From the cell containing the given text, extract its center point as [X, Y] coordinate. 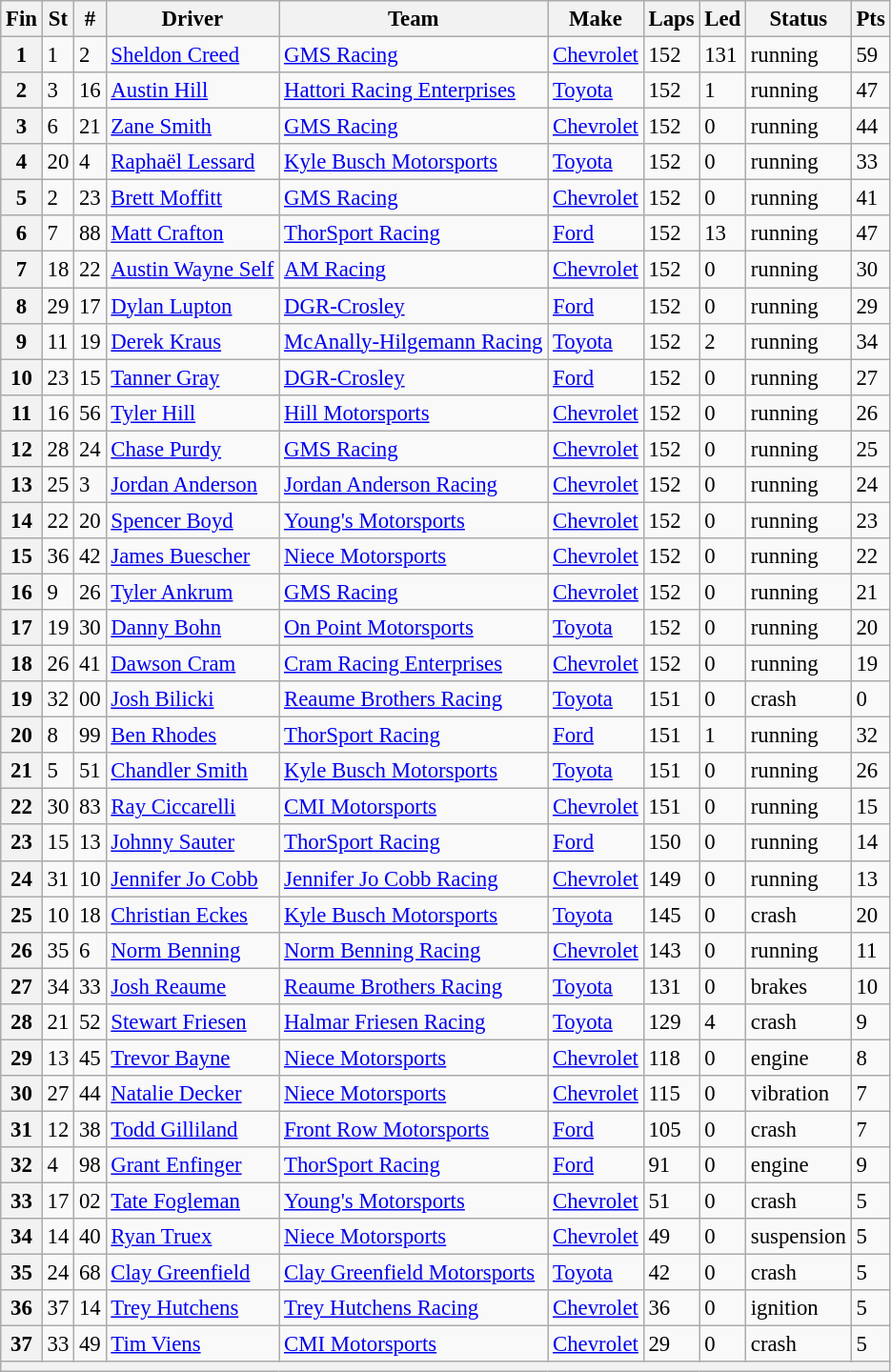
Cram Racing Enterprises [414, 664]
02 [90, 1201]
Clay Greenfield Motorsports [414, 1273]
115 [671, 1094]
ignition [799, 1308]
Brett Moffitt [192, 198]
59 [871, 55]
Fin [22, 19]
88 [90, 233]
Todd Gilliland [192, 1129]
Norm Benning [192, 950]
145 [671, 915]
105 [671, 1129]
38 [90, 1129]
vibration [799, 1094]
Johnny Sauter [192, 843]
52 [90, 1022]
suspension [799, 1237]
brakes [799, 986]
Driver [192, 19]
Derek Kraus [192, 341]
Tyler Ankrum [192, 592]
Jordan Anderson [192, 485]
Josh Reaume [192, 986]
Tate Fogleman [192, 1201]
Clay Greenfield [192, 1273]
Austin Hill [192, 91]
118 [671, 1058]
McAnally-Hilgemann Racing [414, 341]
Grant Enfinger [192, 1165]
St [57, 19]
149 [671, 878]
91 [671, 1165]
Zane Smith [192, 127]
Norm Benning Racing [414, 950]
Sheldon Creed [192, 55]
Trey Hutchens [192, 1308]
Hill Motorsports [414, 413]
Chase Purdy [192, 449]
Trevor Bayne [192, 1058]
Laps [671, 19]
Tanner Gray [192, 377]
Chandler Smith [192, 771]
Austin Wayne Self [192, 270]
Spencer Boyd [192, 520]
Tyler Hill [192, 413]
83 [90, 807]
45 [90, 1058]
Danny Bohn [192, 628]
56 [90, 413]
Status [799, 19]
Trey Hutchens Racing [414, 1308]
Pts [871, 19]
Led [722, 19]
Jennifer Jo Cobb Racing [414, 878]
68 [90, 1273]
Raphaël Lessard [192, 162]
# [90, 19]
Ray Ciccarelli [192, 807]
Jennifer Jo Cobb [192, 878]
Team [414, 19]
Christian Eckes [192, 915]
Make [596, 19]
Hattori Racing Enterprises [414, 91]
98 [90, 1165]
On Point Motorsports [414, 628]
AM Racing [414, 270]
Natalie Decker [192, 1094]
James Buescher [192, 556]
143 [671, 950]
99 [90, 736]
150 [671, 843]
Dylan Lupton [192, 306]
40 [90, 1237]
Jordan Anderson Racing [414, 485]
Dawson Cram [192, 664]
Stewart Friesen [192, 1022]
Ryan Truex [192, 1237]
129 [671, 1022]
Front Row Motorsports [414, 1129]
Tim Viens [192, 1344]
00 [90, 699]
Ben Rhodes [192, 736]
Halmar Friesen Racing [414, 1022]
Matt Crafton [192, 233]
Josh Bilicki [192, 699]
